Return (x, y) of the center of cell containing provided text 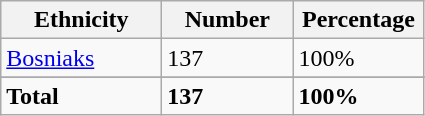
Ethnicity (82, 20)
Percentage (358, 20)
Number (228, 20)
Bosniaks (82, 58)
Total (82, 96)
